Provide the [X, Y] coordinate of the cell's center where the given text is located.  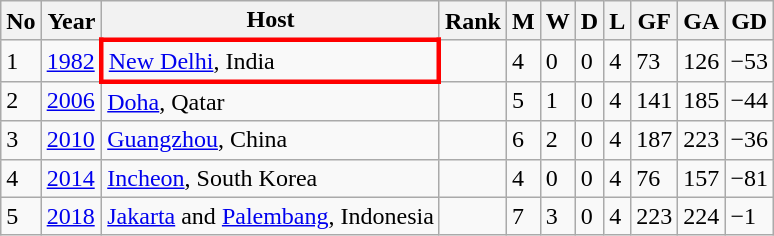
2014 [72, 178]
Host [271, 21]
−44 [750, 101]
73 [654, 60]
185 [702, 101]
76 [654, 178]
No [21, 21]
2018 [72, 216]
−36 [750, 140]
New Delhi, India [271, 60]
Doha, Qatar [271, 101]
Jakarta and Palembang, Indonesia [271, 216]
7 [523, 216]
GF [654, 21]
126 [702, 60]
L [618, 21]
Year [72, 21]
−81 [750, 178]
GD [750, 21]
W [558, 21]
GA [702, 21]
224 [702, 216]
Incheon, South Korea [271, 178]
2010 [72, 140]
6 [523, 140]
141 [654, 101]
157 [702, 178]
Rank [472, 21]
Guangzhou, China [271, 140]
−1 [750, 216]
−53 [750, 60]
2006 [72, 101]
D [589, 21]
M [523, 21]
187 [654, 140]
1982 [72, 60]
